Scan for the cell matching the given text and deliver its (X, Y) coordinate at center. 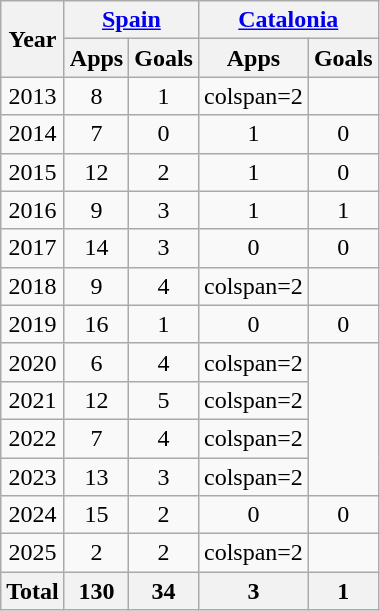
2023 (33, 477)
14 (96, 248)
5 (164, 400)
2025 (33, 553)
6 (96, 362)
2016 (33, 210)
2019 (33, 324)
2022 (33, 438)
130 (96, 591)
2015 (33, 172)
15 (96, 515)
2018 (33, 286)
2021 (33, 400)
Year (33, 39)
Spain (131, 20)
2024 (33, 515)
13 (96, 477)
2020 (33, 362)
Catalonia (288, 20)
2013 (33, 96)
8 (96, 96)
16 (96, 324)
Total (33, 591)
34 (164, 591)
2014 (33, 134)
2017 (33, 248)
